Scan for the cell matching the given text and deliver its [x, y] coordinate at center. 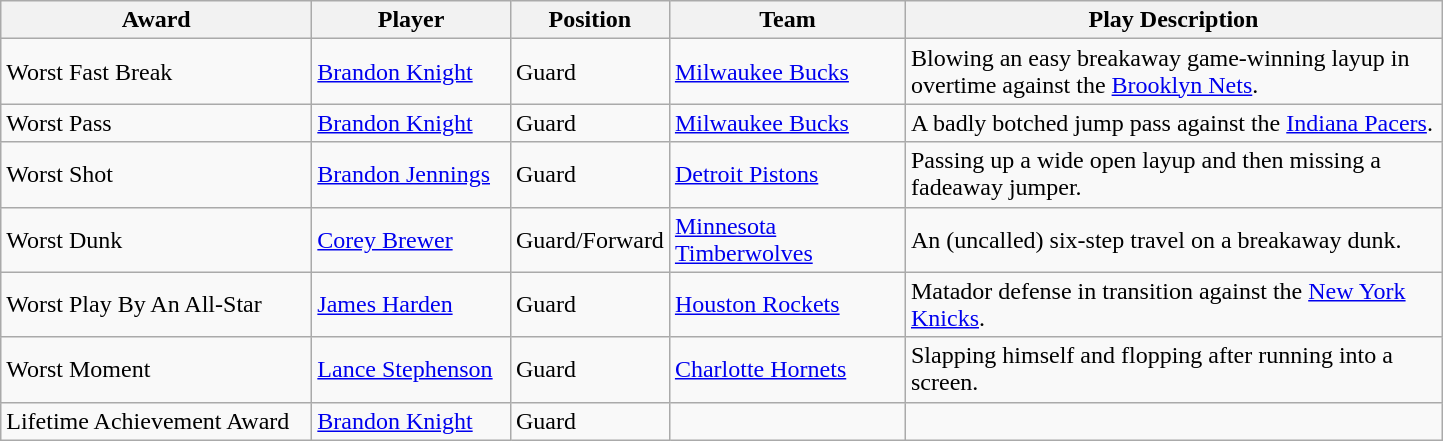
Award [156, 20]
Houston Rockets [787, 304]
An (uncalled) six-step travel on a breakaway dunk. [1173, 240]
Blowing an easy breakaway game-winning layup in overtime against the Brooklyn Nets. [1173, 72]
Team [787, 20]
Lance Stephenson [412, 370]
Corey Brewer [412, 240]
Matador defense in transition against the New York Knicks. [1173, 304]
Guard/Forward [590, 240]
Charlotte Hornets [787, 370]
James Harden [412, 304]
Detroit Pistons [787, 174]
Play Description [1173, 20]
Worst Play By An All-Star [156, 304]
Player [412, 20]
Position [590, 20]
Brandon Jennings [412, 174]
Passing up a wide open layup and then missing a fadeaway jumper. [1173, 174]
Worst Dunk [156, 240]
Lifetime Achievement Award [156, 421]
Worst Moment [156, 370]
A badly botched jump pass against the Indiana Pacers. [1173, 123]
Worst Shot [156, 174]
Worst Fast Break [156, 72]
Minnesota Timberwolves [787, 240]
Worst Pass [156, 123]
Slapping himself and flopping after running into a screen. [1173, 370]
